Extract the [X, Y] coordinate from the center of the cell holding the provided text.  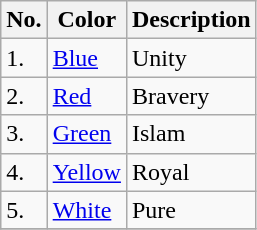
Islam [191, 134]
3. [24, 134]
4. [24, 172]
Description [191, 20]
Yellow [86, 172]
2. [24, 96]
Color [86, 20]
Unity [191, 58]
White [86, 210]
Bravery [191, 96]
5. [24, 210]
1. [24, 58]
Red [86, 96]
No. [24, 20]
Green [86, 134]
Royal [191, 172]
Pure [191, 210]
Blue [86, 58]
